Return the (X, Y) coordinate for the center point of the cell that contains the specified text.  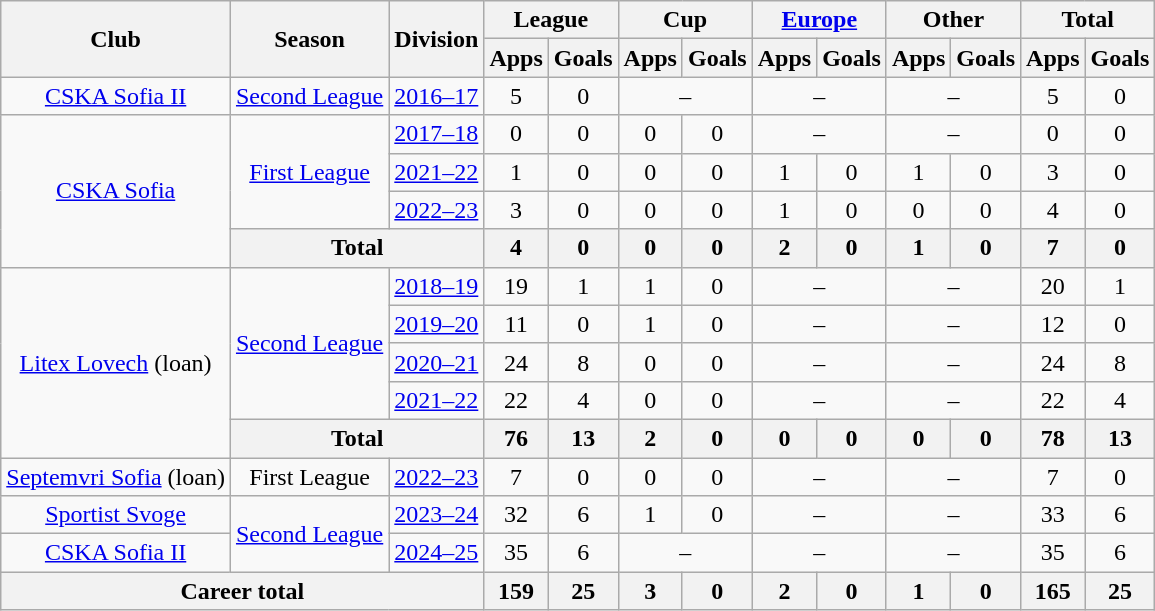
2017–18 (436, 134)
Career total (242, 591)
78 (1053, 438)
2019–20 (436, 324)
2016–17 (436, 96)
Sportist Svoge (116, 515)
159 (516, 591)
CSKA Sofia (116, 191)
12 (1053, 324)
11 (516, 324)
2023–24 (436, 515)
League (551, 20)
76 (516, 438)
Other (953, 20)
20 (1053, 286)
Europe (819, 20)
2018–19 (436, 286)
2024–25 (436, 553)
165 (1053, 591)
32 (516, 515)
2020–21 (436, 362)
Club (116, 39)
Cup (685, 20)
Division (436, 39)
Season (309, 39)
Litex Lovech (loan) (116, 362)
33 (1053, 515)
Septemvri Sofia (loan) (116, 477)
19 (516, 286)
